Search for the cell housing the specified text and yield its [x, y] center coordinate. 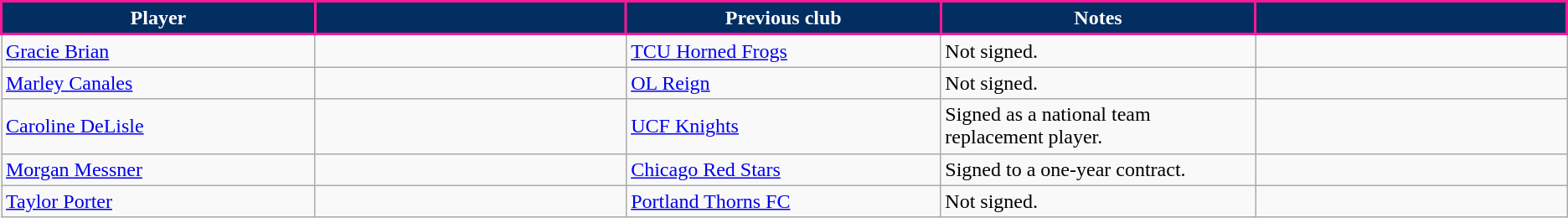
Portland Thorns FC [784, 201]
OL Reign [784, 83]
Caroline DeLisle [159, 126]
Chicago Red Stars [784, 169]
Morgan Messner [159, 169]
Player [159, 18]
Marley Canales [159, 83]
Notes [1098, 18]
TCU Horned Frogs [784, 50]
Signed as a national team replacement player. [1098, 126]
Signed to a one-year contract. [1098, 169]
UCF Knights [784, 126]
Previous club [784, 18]
Gracie Brian [159, 50]
Taylor Porter [159, 201]
